Scan for the cell matching the given text and deliver its (X, Y) coordinate at center. 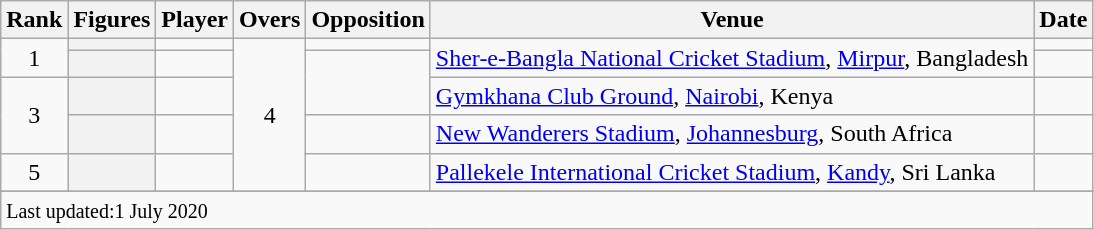
Rank (34, 20)
Gymkhana Club Ground, Nairobi, Kenya (732, 96)
3 (34, 115)
Last updated:1 July 2020 (547, 210)
Pallekele International Cricket Stadium, Kandy, Sri Lanka (732, 172)
Player (195, 20)
Venue (732, 20)
4 (270, 115)
Figures (112, 20)
New Wanderers Stadium, Johannesburg, South Africa (732, 134)
Overs (270, 20)
Date (1064, 20)
Opposition (368, 20)
5 (34, 172)
1 (34, 58)
Sher-e-Bangla National Cricket Stadium, Mirpur, Bangladesh (732, 58)
